Output the (X, Y) coordinate of the center of the cell containing the given text.  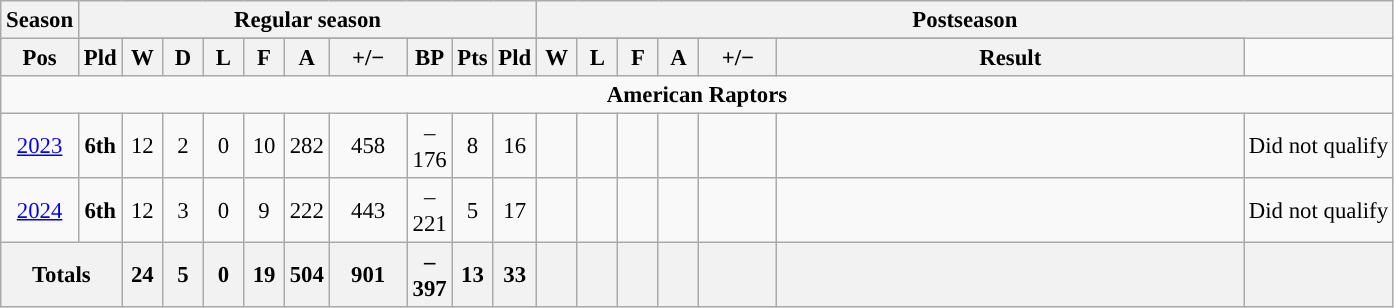
33 (515, 276)
10 (264, 146)
16 (515, 146)
–397 (430, 276)
Pts (472, 58)
2 (184, 146)
2023 (40, 146)
Regular season (307, 20)
Postseason (964, 20)
19 (264, 276)
Season (40, 20)
–176 (430, 146)
3 (184, 210)
BP (430, 58)
24 (142, 276)
901 (368, 276)
282 (306, 146)
222 (306, 210)
Result (1010, 58)
2024 (40, 210)
D (184, 58)
8 (472, 146)
Totals (62, 276)
504 (306, 276)
458 (368, 146)
443 (368, 210)
9 (264, 210)
Pos (40, 58)
17 (515, 210)
American Raptors (698, 95)
–221 (430, 210)
13 (472, 276)
